Identify which cell holds the provided text, then report its (X, Y) central coordinate. 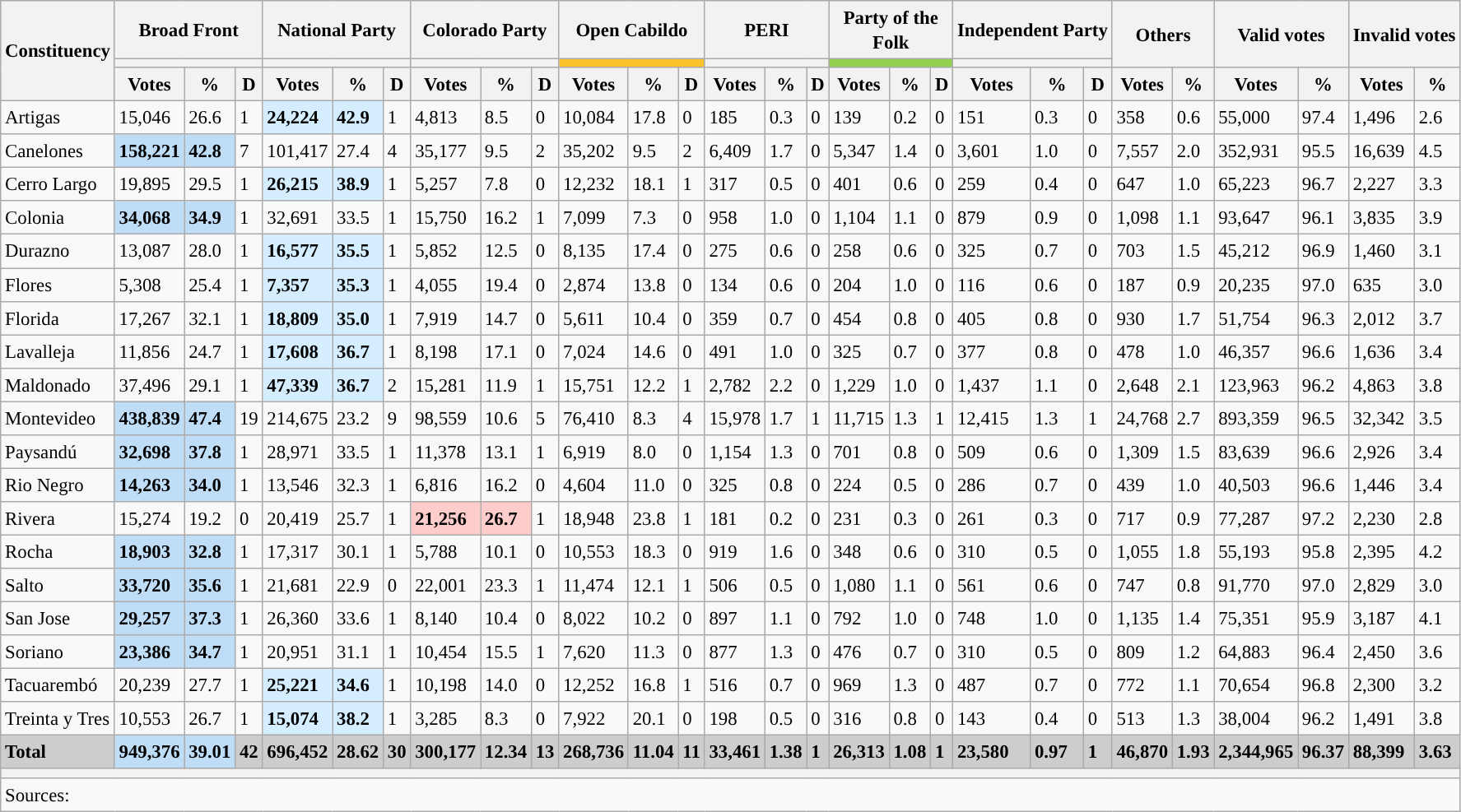
703 (1142, 252)
35,177 (446, 151)
Others (1163, 35)
13,546 (298, 485)
17.1 (506, 352)
438,839 (150, 418)
949,376 (150, 752)
1.8 (1193, 551)
11,474 (594, 586)
2.8 (1437, 518)
10.6 (506, 418)
809 (1142, 652)
24,768 (1142, 418)
7,919 (446, 318)
11,378 (446, 452)
95.9 (1324, 619)
65,223 (1256, 184)
Cerro Largo (58, 184)
39.01 (210, 752)
23,580 (992, 752)
Rivera (58, 518)
10,084 (594, 118)
14.7 (506, 318)
747 (1142, 586)
6,409 (734, 151)
5,611 (594, 318)
13,087 (150, 252)
792 (859, 619)
20,951 (298, 652)
1,104 (859, 217)
Florida (58, 318)
1.6 (785, 551)
20.1 (654, 719)
Independent Party (1033, 30)
3.2 (1437, 686)
1.08 (910, 752)
11.3 (654, 652)
5,308 (150, 285)
46,357 (1256, 352)
47,339 (298, 385)
4.5 (1437, 151)
635 (1381, 285)
25.7 (358, 518)
22,001 (446, 586)
12.1 (654, 586)
91,770 (1256, 586)
3,285 (446, 719)
2,344,965 (1256, 752)
8,198 (446, 352)
18.1 (654, 184)
748 (992, 619)
Sources: (731, 795)
1,154 (734, 452)
10,198 (446, 686)
32,698 (150, 452)
509 (992, 452)
7,922 (594, 719)
55,193 (1256, 551)
42.9 (358, 118)
198 (734, 719)
116 (992, 285)
3.1 (1437, 252)
16,577 (298, 252)
25.4 (210, 285)
7,357 (298, 285)
1.2 (1193, 652)
969 (859, 686)
11.04 (654, 752)
35.5 (358, 252)
12,232 (594, 184)
3.5 (1437, 418)
158,221 (150, 151)
21,681 (298, 586)
181 (734, 518)
3.7 (1437, 318)
23,386 (150, 652)
70,654 (1256, 686)
268,736 (594, 752)
17.8 (654, 118)
14,263 (150, 485)
2,648 (1142, 385)
11 (691, 752)
4,055 (446, 285)
12.34 (506, 752)
20,239 (150, 686)
11.0 (654, 485)
96.8 (1324, 686)
5,788 (446, 551)
12,252 (594, 686)
2,829 (1381, 586)
17,608 (298, 352)
24.7 (210, 352)
7,557 (1142, 151)
561 (992, 586)
275 (734, 252)
37.3 (210, 619)
286 (992, 485)
151 (992, 118)
33,461 (734, 752)
506 (734, 586)
40,503 (1256, 485)
8,135 (594, 252)
187 (1142, 285)
204 (859, 285)
Maldonado (58, 385)
25,221 (298, 686)
487 (992, 686)
23.3 (506, 586)
1,229 (859, 385)
2,230 (1381, 518)
0.97 (1057, 752)
1,098 (1142, 217)
34,068 (150, 217)
516 (734, 686)
123,963 (1256, 385)
15,074 (298, 719)
919 (734, 551)
Broad Front (188, 30)
42 (249, 752)
2.7 (1193, 418)
8,140 (446, 619)
7,024 (594, 352)
476 (859, 652)
35,202 (594, 151)
5,257 (446, 184)
7.3 (654, 217)
98,559 (446, 418)
893,359 (1256, 418)
1,055 (1142, 551)
15,274 (150, 518)
401 (859, 184)
26,215 (298, 184)
51,754 (1256, 318)
352,931 (1256, 151)
96.3 (1324, 318)
24,224 (298, 118)
18.3 (654, 551)
1,446 (1381, 485)
Party of the Folk (891, 30)
Colorado Party (485, 30)
35.0 (358, 318)
897 (734, 619)
34.6 (358, 686)
Durazno (58, 252)
134 (734, 285)
Canelones (58, 151)
96.5 (1324, 418)
96.7 (1324, 184)
28.62 (358, 752)
Valid votes (1282, 35)
6,816 (446, 485)
Flores (58, 285)
3.6 (1437, 652)
12,415 (992, 418)
34.0 (210, 485)
454 (859, 318)
83,639 (1256, 452)
7.8 (506, 184)
16,639 (1381, 151)
3,835 (1381, 217)
Artigas (58, 118)
28,971 (298, 452)
27.4 (358, 151)
26,360 (298, 619)
1,309 (1142, 452)
18,809 (298, 318)
1,496 (1381, 118)
2,926 (1381, 452)
439 (1142, 485)
1.93 (1193, 752)
96.9 (1324, 252)
64,883 (1256, 652)
405 (992, 318)
75,351 (1256, 619)
4.2 (1437, 551)
101,417 (298, 151)
33.6 (358, 619)
26.6 (210, 118)
17.4 (654, 252)
96.1 (1324, 217)
30.1 (358, 551)
42.8 (210, 151)
701 (859, 452)
7,620 (594, 652)
930 (1142, 318)
513 (1142, 719)
696,452 (298, 752)
Constituency (58, 51)
31.1 (358, 652)
26,313 (859, 752)
2,782 (734, 385)
97.4 (1324, 118)
10,454 (446, 652)
717 (1142, 518)
17,317 (298, 551)
19.4 (506, 285)
3.3 (1437, 184)
1,135 (1142, 619)
231 (859, 518)
21,256 (446, 518)
San Jose (58, 619)
Rio Negro (58, 485)
15,046 (150, 118)
4,863 (1381, 385)
3.9 (1437, 217)
32,342 (1381, 418)
11,715 (859, 418)
316 (859, 719)
15.5 (506, 652)
37,496 (150, 385)
10.1 (506, 551)
45,212 (1256, 252)
38.9 (358, 184)
17,267 (150, 318)
15,281 (446, 385)
47.4 (210, 418)
2,874 (594, 285)
Salto (58, 586)
10.2 (654, 619)
2,300 (1381, 686)
2.2 (785, 385)
877 (734, 652)
261 (992, 518)
772 (1142, 686)
139 (859, 118)
95.5 (1324, 151)
95.8 (1324, 551)
29,257 (150, 619)
Montevideo (58, 418)
35.6 (210, 586)
647 (1142, 184)
2.1 (1193, 385)
22.9 (358, 586)
Paysandú (58, 452)
Colonia (58, 217)
19 (249, 418)
Lavalleja (58, 352)
1,636 (1381, 352)
34.7 (210, 652)
224 (859, 485)
4,813 (446, 118)
6,919 (594, 452)
7,099 (594, 217)
32.3 (358, 485)
2,450 (1381, 652)
23.2 (358, 418)
19,895 (150, 184)
15,750 (446, 217)
11,856 (150, 352)
478 (1142, 352)
33,720 (150, 586)
377 (992, 352)
879 (992, 217)
4,604 (594, 485)
20,419 (298, 518)
2,012 (1381, 318)
13 (545, 752)
185 (734, 118)
1,460 (1381, 252)
13.8 (654, 285)
15,751 (594, 385)
National Party (337, 30)
2.0 (1193, 151)
958 (734, 217)
27.7 (210, 686)
1,491 (1381, 719)
259 (992, 184)
4.1 (1437, 619)
2.6 (1437, 118)
18,948 (594, 518)
PERI (767, 30)
8,022 (594, 619)
3,187 (1381, 619)
258 (859, 252)
96.37 (1324, 752)
19.2 (210, 518)
55,000 (1256, 118)
20,235 (1256, 285)
7 (249, 151)
2,227 (1381, 184)
12.5 (506, 252)
23.8 (654, 518)
13.1 (506, 452)
15,978 (734, 418)
143 (992, 719)
3,601 (992, 151)
76,410 (594, 418)
Invalid votes (1404, 35)
38.2 (358, 719)
12.2 (654, 385)
29.1 (210, 385)
317 (734, 184)
38,004 (1256, 719)
29.5 (210, 184)
2,395 (1381, 551)
32,691 (298, 217)
16.8 (654, 686)
Tacuarembó (58, 686)
3.63 (1437, 752)
11.9 (506, 385)
88,399 (1381, 752)
32.1 (210, 318)
5,852 (446, 252)
Rocha (58, 551)
1,437 (992, 385)
300,177 (446, 752)
77,287 (1256, 518)
8.5 (506, 118)
30 (397, 752)
34.9 (210, 217)
9 (397, 418)
14.6 (654, 352)
Treinta y Tres (58, 719)
93,647 (1256, 217)
359 (734, 318)
348 (859, 551)
28.0 (210, 252)
1,080 (859, 586)
37.8 (210, 452)
14.0 (506, 686)
358 (1142, 118)
18,903 (150, 551)
97.2 (1324, 518)
Soriano (58, 652)
96.4 (1324, 652)
32.8 (210, 551)
491 (734, 352)
5,347 (859, 151)
214,675 (298, 418)
5 (545, 418)
1.38 (785, 752)
8.0 (654, 452)
Open Cabildo (632, 30)
35.3 (358, 285)
46,870 (1142, 752)
Total (58, 752)
